Capture the cell that displays the provided text and extract its [X, Y] central coordinate. 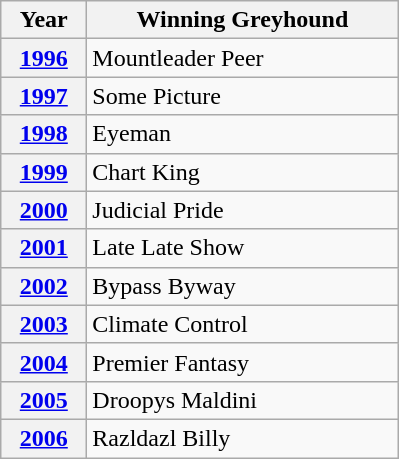
Premier Fantasy [242, 362]
1997 [44, 96]
2004 [44, 362]
2002 [44, 286]
Chart King [242, 172]
2001 [44, 248]
2005 [44, 400]
Judicial Pride [242, 210]
1996 [44, 58]
Climate Control [242, 324]
Mountleader Peer [242, 58]
1998 [44, 134]
Bypass Byway [242, 286]
2000 [44, 210]
2006 [44, 438]
Droopys Maldini [242, 400]
1999 [44, 172]
Eyeman [242, 134]
Late Late Show [242, 248]
Some Picture [242, 96]
Winning Greyhound [242, 20]
2003 [44, 324]
Year [44, 20]
Razldazl Billy [242, 438]
